For the text-containing cell, return its midpoint in [x, y] coordinate format. 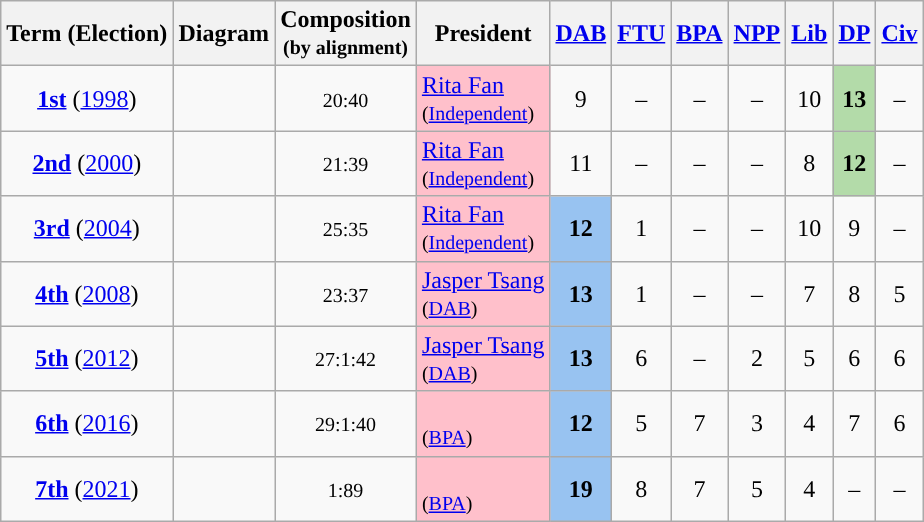
3rd (2004) [87, 228]
President [483, 34]
Composition(by alignment) [346, 34]
23:37 [346, 294]
Diagram [224, 34]
DP [854, 34]
4th (2008) [87, 294]
6th (2016) [87, 424]
DAB [581, 34]
5th (2012) [87, 358]
FTU [642, 34]
21:39 [346, 164]
NPP [757, 34]
2nd (2000) [87, 164]
Civ [900, 34]
BPA [700, 34]
25:35 [346, 228]
Term (Election) [87, 34]
29:1:40 [346, 424]
2 [757, 358]
3 [757, 424]
7th (2021) [87, 488]
1st (1998) [87, 98]
20:40 [346, 98]
27:1:42 [346, 358]
Lib [810, 34]
19 [581, 488]
11 [581, 164]
1:89 [346, 488]
